Extract the (X, Y) coordinate from the center of the cell holding the provided text.  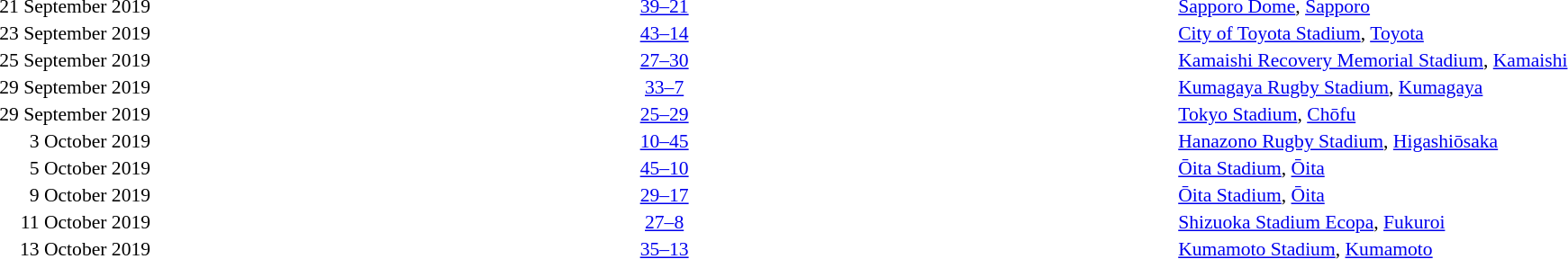
27–30 (665, 60)
27–8 (665, 222)
10–45 (665, 141)
43–14 (665, 33)
25–29 (665, 114)
45–10 (665, 168)
29–17 (665, 195)
33–7 (665, 87)
